Capture the cell that displays the provided text and extract its [X, Y] central coordinate. 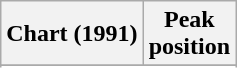
Chart (1991) [72, 34]
Peakposition [189, 34]
